Return the [X, Y] coordinate for the center point of the cell that contains the specified text.  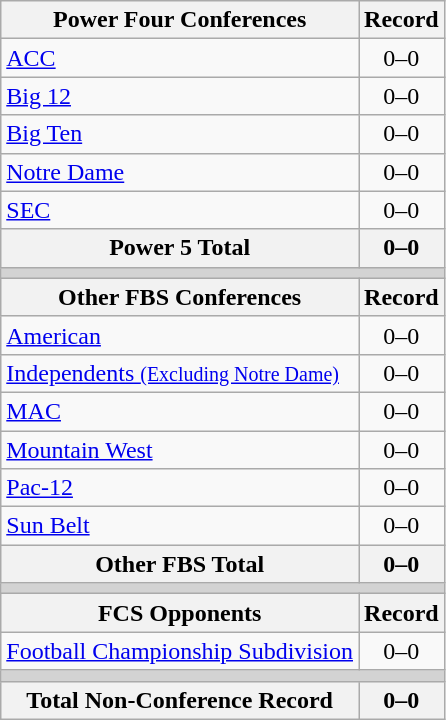
Football Championship Subdivision [180, 651]
Other FBS Total [180, 564]
Other FBS Conferences [180, 297]
SEC [180, 210]
Power 5 Total [180, 248]
MAC [180, 411]
Pac-12 [180, 488]
Big Ten [180, 134]
ACC [180, 58]
American [180, 335]
FCS Opponents [180, 613]
Big 12 [180, 96]
Total Non-Conference Record [180, 700]
Mountain West [180, 449]
Sun Belt [180, 526]
Power Four Conferences [180, 20]
Notre Dame [180, 172]
Independents (Excluding Notre Dame) [180, 373]
